From the cell containing the given text, extract its center point as (x, y) coordinate. 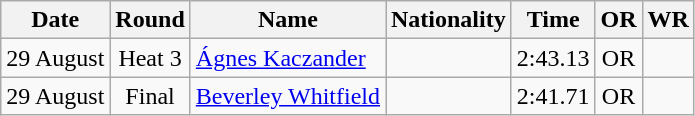
2:41.71 (553, 96)
Date (56, 20)
Name (288, 20)
Ágnes Kaczander (288, 58)
Heat 3 (150, 58)
Time (553, 20)
WR (668, 20)
Beverley Whitfield (288, 96)
Round (150, 20)
2:43.13 (553, 58)
Final (150, 96)
Nationality (449, 20)
